Return the (x, y) coordinate for the center point of the cell that contains the specified text.  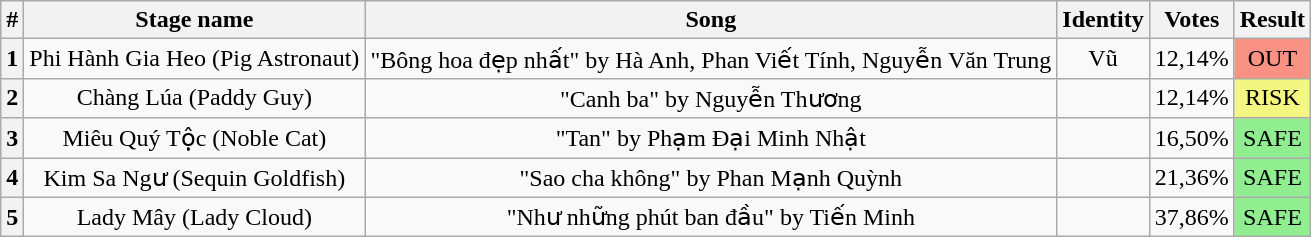
# (12, 20)
"Canh ba" by Nguyễn Thương (711, 98)
Vũ (1103, 59)
3 (12, 138)
Phi Hành Gia Heo (Pig Astronaut) (194, 59)
5 (12, 217)
Chàng Lúa (Paddy Guy) (194, 98)
Kim Sa Ngư (Sequin Goldfish) (194, 178)
OUT (1272, 59)
Identity (1103, 20)
Lady Mây (Lady Cloud) (194, 217)
1 (12, 59)
37,86% (1192, 217)
"Sao cha không" by Phan Mạnh Quỳnh (711, 178)
Miêu Quý Tộc (Noble Cat) (194, 138)
"Như những phút ban đầu" by Tiến Minh (711, 217)
21,36% (1192, 178)
Votes (1192, 20)
Song (711, 20)
"Tan" by Phạm Đại Minh Nhật (711, 138)
RISK (1272, 98)
16,50% (1192, 138)
Result (1272, 20)
2 (12, 98)
"Bông hoa đẹp nhất" by Hà Anh, Phan Viết Tính, Nguyễn Văn Trung (711, 59)
4 (12, 178)
Stage name (194, 20)
